Scan for the cell matching the given text and deliver its (X, Y) coordinate at center. 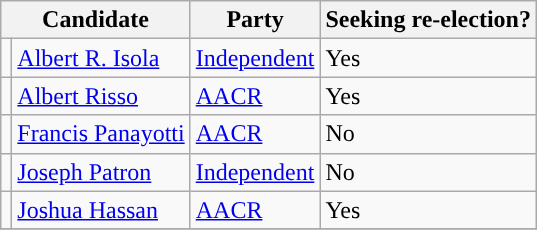
Albert Risso (101, 96)
Albert R. Isola (101, 58)
Party (255, 20)
Francis Panayotti (101, 134)
Joshua Hassan (101, 210)
Candidate (96, 20)
Joseph Patron (101, 172)
Seeking re-election? (428, 20)
